Detect which cell encompasses the target text, then output its (X, Y) center coordinate. 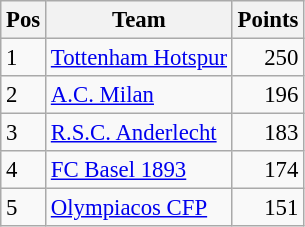
Tottenham Hotspur (140, 58)
4 (24, 170)
2 (24, 95)
183 (268, 133)
Team (140, 20)
196 (268, 95)
151 (268, 208)
Pos (24, 20)
Olympiacos CFP (140, 208)
174 (268, 170)
A.C. Milan (140, 95)
R.S.C. Anderlecht (140, 133)
5 (24, 208)
3 (24, 133)
250 (268, 58)
Points (268, 20)
FC Basel 1893 (140, 170)
1 (24, 58)
